Capture the cell that displays the provided text and extract its [x, y] central coordinate. 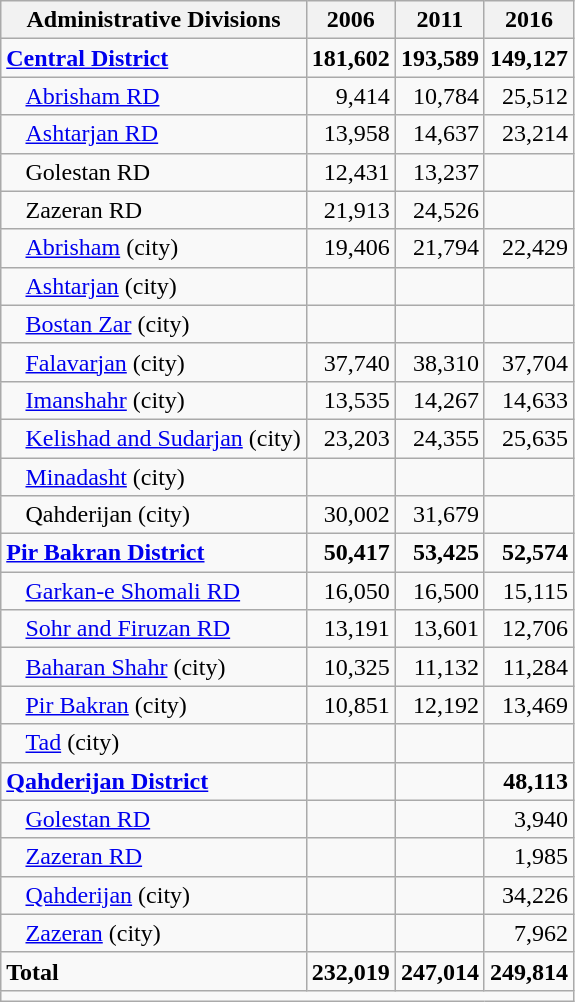
14,267 [440, 400]
1,985 [528, 857]
11,284 [528, 667]
10,325 [350, 667]
2016 [528, 20]
12,192 [440, 705]
2006 [350, 20]
38,310 [440, 362]
Ashtarjan (city) [154, 286]
12,431 [350, 172]
2011 [440, 20]
Kelishad and Sudarjan (city) [154, 438]
10,784 [440, 96]
30,002 [350, 515]
Abrisham RD [154, 96]
24,355 [440, 438]
193,589 [440, 58]
23,203 [350, 438]
24,526 [440, 210]
16,050 [350, 591]
181,602 [350, 58]
16,500 [440, 591]
13,958 [350, 134]
Abrisham (city) [154, 248]
19,406 [350, 248]
Administrative Divisions [154, 20]
14,637 [440, 134]
9,414 [350, 96]
53,425 [440, 553]
Bostan Zar (city) [154, 324]
15,115 [528, 591]
249,814 [528, 971]
10,851 [350, 705]
Imanshahr (city) [154, 400]
22,429 [528, 248]
Qahderijan District [154, 781]
247,014 [440, 971]
Total [154, 971]
Tad (city) [154, 743]
21,794 [440, 248]
Pir Bakran (city) [154, 705]
13,191 [350, 629]
7,962 [528, 933]
Falavarjan (city) [154, 362]
Central District [154, 58]
Minadasht (city) [154, 477]
13,237 [440, 172]
52,574 [528, 553]
13,469 [528, 705]
37,704 [528, 362]
3,940 [528, 819]
50,417 [350, 553]
13,535 [350, 400]
14,633 [528, 400]
31,679 [440, 515]
25,635 [528, 438]
13,601 [440, 629]
25,512 [528, 96]
Ashtarjan RD [154, 134]
232,019 [350, 971]
23,214 [528, 134]
21,913 [350, 210]
12,706 [528, 629]
34,226 [528, 895]
Baharan Shahr (city) [154, 667]
48,113 [528, 781]
Garkan-e Shomali RD [154, 591]
Pir Bakran District [154, 553]
149,127 [528, 58]
Zazeran (city) [154, 933]
11,132 [440, 667]
Sohr and Firuzan RD [154, 629]
37,740 [350, 362]
